From the cell containing the given text, extract its center point as [x, y] coordinate. 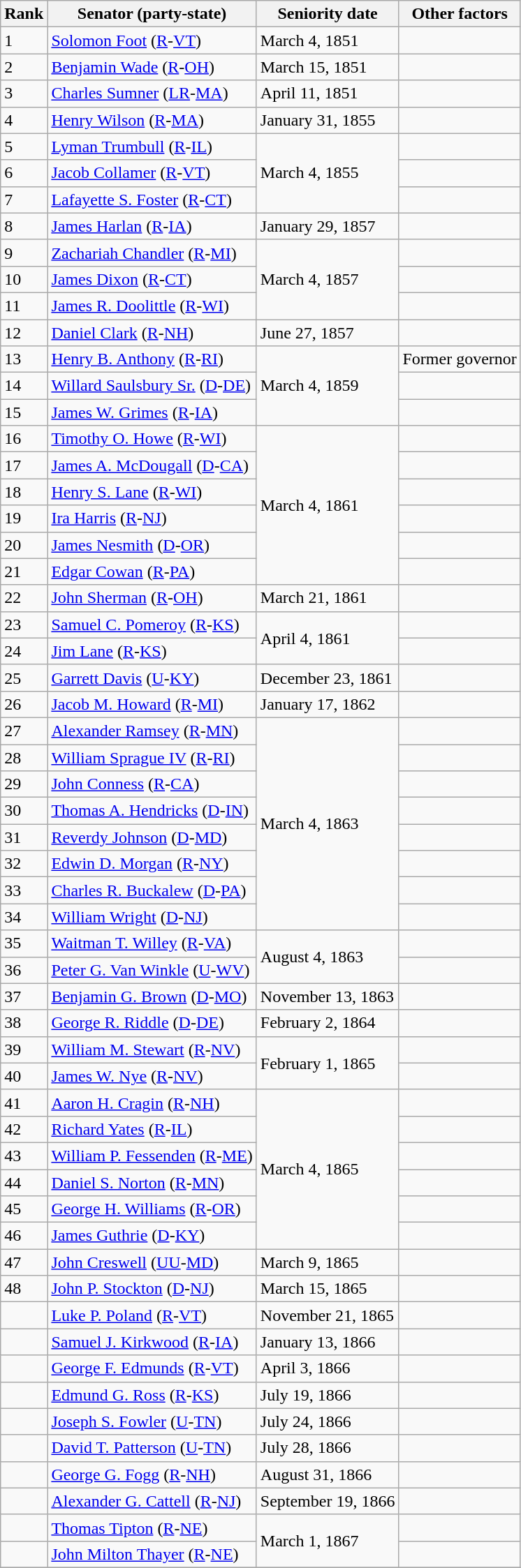
42 [24, 1129]
Solomon Foot (R-VT) [152, 40]
Henry Wilson (R-MA) [152, 120]
March 4, 1855 [328, 173]
33 [24, 890]
February 2, 1864 [328, 1023]
1 [24, 40]
26 [24, 704]
January 13, 1866 [328, 1342]
29 [24, 784]
Waitman T. Willey (R-VA) [152, 943]
John Conness (R-CA) [152, 784]
Alexander G. Cattell (R-NJ) [152, 1501]
March 4, 1861 [328, 505]
Edgar Cowan (R-PA) [152, 572]
35 [24, 943]
43 [24, 1156]
April 11, 1851 [328, 94]
14 [24, 386]
22 [24, 598]
John P. Stockton (D-NJ) [152, 1289]
June 27, 1857 [328, 333]
April 3, 1866 [328, 1368]
32 [24, 864]
Timothy O. Howe (R-WI) [152, 439]
Samuel C. Pomeroy (R-KS) [152, 625]
41 [24, 1103]
2 [24, 67]
March 9, 1865 [328, 1262]
4 [24, 120]
Benjamin Wade (R-OH) [152, 67]
46 [24, 1236]
James Guthrie (D-KY) [152, 1236]
Joseph S. Fowler (U-TN) [152, 1421]
31 [24, 837]
Benjamin G. Brown (D-MO) [152, 996]
John Creswell (UU-MD) [152, 1262]
William Sprague IV (R-RI) [152, 757]
Henry B. Anthony (R-RI) [152, 359]
Reverdy Johnson (D-MD) [152, 837]
40 [24, 1076]
12 [24, 333]
18 [24, 492]
20 [24, 545]
19 [24, 518]
7 [24, 200]
Charles R. Buckalew (D-PA) [152, 890]
November 13, 1863 [328, 996]
William M. Stewart (R-NV) [152, 1050]
34 [24, 917]
11 [24, 306]
16 [24, 439]
Thomas A. Hendricks (D-IN) [152, 811]
6 [24, 173]
March 4, 1857 [328, 279]
July 28, 1866 [328, 1448]
James W. Grimes (R-IA) [152, 412]
17 [24, 465]
Lyman Trumbull (R-IL) [152, 147]
Luke P. Poland (R-VT) [152, 1315]
James Dixon (R-CT) [152, 279]
Jacob M. Howard (R-MI) [152, 704]
21 [24, 572]
13 [24, 359]
James W. Nye (R-NV) [152, 1076]
36 [24, 970]
Alexander Ramsey (R-MN) [152, 731]
September 19, 1866 [328, 1501]
23 [24, 625]
Edmund G. Ross (R-KS) [152, 1395]
July 19, 1866 [328, 1395]
Senator (party-state) [152, 14]
44 [24, 1183]
George G. Fogg (R-NH) [152, 1474]
47 [24, 1262]
Daniel S. Norton (R-MN) [152, 1183]
James R. Doolittle (R-WI) [152, 306]
9 [24, 253]
January 31, 1855 [328, 120]
November 21, 1865 [328, 1315]
January 29, 1857 [328, 226]
10 [24, 279]
Jim Lane (R-KS) [152, 651]
Seniority date [328, 14]
Richard Yates (R-IL) [152, 1129]
William P. Fessenden (R-ME) [152, 1156]
March 4, 1851 [328, 40]
December 23, 1861 [328, 678]
Peter G. Van Winkle (U-WV) [152, 970]
3 [24, 94]
Ira Harris (R-NJ) [152, 518]
37 [24, 996]
Samuel J. Kirkwood (R-IA) [152, 1342]
Daniel Clark (R-NH) [152, 333]
William Wright (D-NJ) [152, 917]
March 4, 1865 [328, 1169]
Charles Sumner (LR-MA) [152, 94]
April 4, 1861 [328, 638]
James Nesmith (D-OR) [152, 545]
25 [24, 678]
24 [24, 651]
March 15, 1865 [328, 1289]
Rank [24, 14]
28 [24, 757]
Garrett Davis (U-KY) [152, 678]
Henry S. Lane (R-WI) [152, 492]
July 24, 1866 [328, 1421]
Aaron H. Cragin (R-NH) [152, 1103]
March 1, 1867 [328, 1541]
James A. McDougall (D-CA) [152, 465]
John Sherman (R-OH) [152, 598]
Edwin D. Morgan (R-NY) [152, 864]
15 [24, 412]
30 [24, 811]
Thomas Tipton (R-NE) [152, 1528]
Former governor [460, 359]
39 [24, 1050]
January 17, 1862 [328, 704]
August 31, 1866 [328, 1474]
Willard Saulsbury Sr. (D-DE) [152, 386]
5 [24, 147]
8 [24, 226]
27 [24, 731]
George R. Riddle (D-DE) [152, 1023]
Zachariah Chandler (R-MI) [152, 253]
George F. Edmunds (R-VT) [152, 1368]
February 1, 1865 [328, 1063]
48 [24, 1289]
John Milton Thayer (R-NE) [152, 1554]
March 4, 1859 [328, 386]
March 21, 1861 [328, 598]
George H. Williams (R-OR) [152, 1209]
March 15, 1851 [328, 67]
Lafayette S. Foster (R-CT) [152, 200]
March 4, 1863 [328, 823]
James Harlan (R-IA) [152, 226]
David T. Patterson (U-TN) [152, 1448]
Other factors [460, 14]
45 [24, 1209]
38 [24, 1023]
August 4, 1863 [328, 957]
Jacob Collamer (R-VT) [152, 173]
